Detect which cell encompasses the target text, then output its [X, Y] center coordinate. 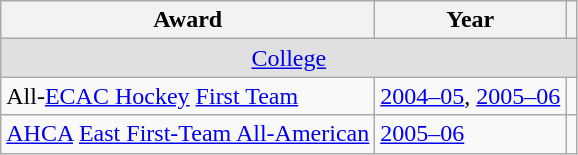
AHCA East First-Team All-American [188, 134]
2005–06 [470, 134]
College [289, 58]
Award [188, 20]
All-ECAC Hockey First Team [188, 96]
2004–05, 2005–06 [470, 96]
Year [470, 20]
